Find where the given text appears and provide that cell's center as (X, Y) coordinate. 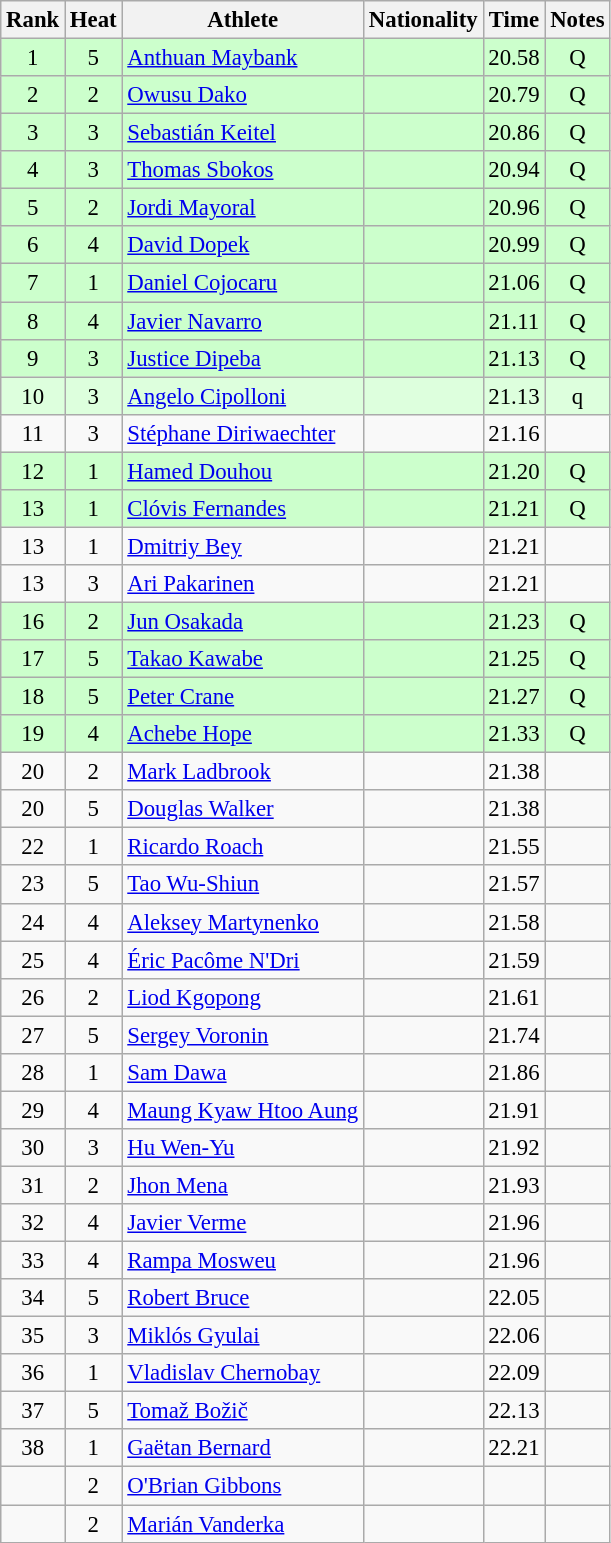
Robert Bruce (243, 1298)
Thomas Sbokos (243, 170)
34 (33, 1298)
Stéphane Diriwaechter (243, 433)
21.74 (514, 1035)
Athlete (243, 20)
21.91 (514, 1110)
20.99 (514, 245)
21.59 (514, 960)
20.79 (514, 95)
Justice Dipeba (243, 358)
21.57 (514, 885)
30 (33, 1148)
32 (33, 1223)
Tao Wu-Shiun (243, 885)
21.93 (514, 1185)
Heat (94, 20)
20.94 (514, 170)
37 (33, 1411)
21.25 (514, 659)
Owusu Dako (243, 95)
Mark Ladbrook (243, 772)
33 (33, 1261)
Liod Kgopong (243, 997)
Jun Osakada (243, 621)
22.06 (514, 1336)
Miklós Gyulai (243, 1336)
35 (33, 1336)
21.61 (514, 997)
9 (33, 358)
Angelo Cipolloni (243, 396)
38 (33, 1449)
Hamed Douhou (243, 471)
21.92 (514, 1148)
22.05 (514, 1298)
16 (33, 621)
Sergey Voronin (243, 1035)
Tomaž Božič (243, 1411)
22.13 (514, 1411)
Jhon Mena (243, 1185)
Clóvis Fernandes (243, 509)
19 (33, 734)
21.55 (514, 847)
12 (33, 471)
21.86 (514, 1073)
Sam Dawa (243, 1073)
18 (33, 697)
8 (33, 321)
Takao Kawabe (243, 659)
Rampa Mosweu (243, 1261)
21.58 (514, 922)
36 (33, 1373)
Ari Pakarinen (243, 584)
29 (33, 1110)
20.86 (514, 133)
David Dopek (243, 245)
Jordi Mayoral (243, 208)
21.23 (514, 621)
Hu Wen-Yu (243, 1148)
22.21 (514, 1449)
26 (33, 997)
Vladislav Chernobay (243, 1373)
Rank (33, 20)
11 (33, 433)
17 (33, 659)
Nationality (424, 20)
27 (33, 1035)
Dmitriy Bey (243, 546)
Time (514, 20)
23 (33, 885)
Maung Kyaw Htoo Aung (243, 1110)
Éric Pacôme N'Dri (243, 960)
Marián Vanderka (243, 1524)
31 (33, 1185)
Javier Verme (243, 1223)
Ricardo Roach (243, 847)
Achebe Hope (243, 734)
21.20 (514, 471)
20.96 (514, 208)
21.27 (514, 697)
O'Brian Gibbons (243, 1486)
Notes (578, 20)
Sebastián Keitel (243, 133)
q (578, 396)
28 (33, 1073)
Daniel Cojocaru (243, 283)
7 (33, 283)
Aleksey Martynenko (243, 922)
Javier Navarro (243, 321)
Peter Crane (243, 697)
22 (33, 847)
24 (33, 922)
21.06 (514, 283)
21.33 (514, 734)
Douglas Walker (243, 809)
21.11 (514, 321)
21.16 (514, 433)
25 (33, 960)
6 (33, 245)
Anthuan Maybank (243, 58)
Gaëtan Bernard (243, 1449)
22.09 (514, 1373)
20.58 (514, 58)
10 (33, 396)
